Scan for the cell matching the given text and deliver its (X, Y) coordinate at center. 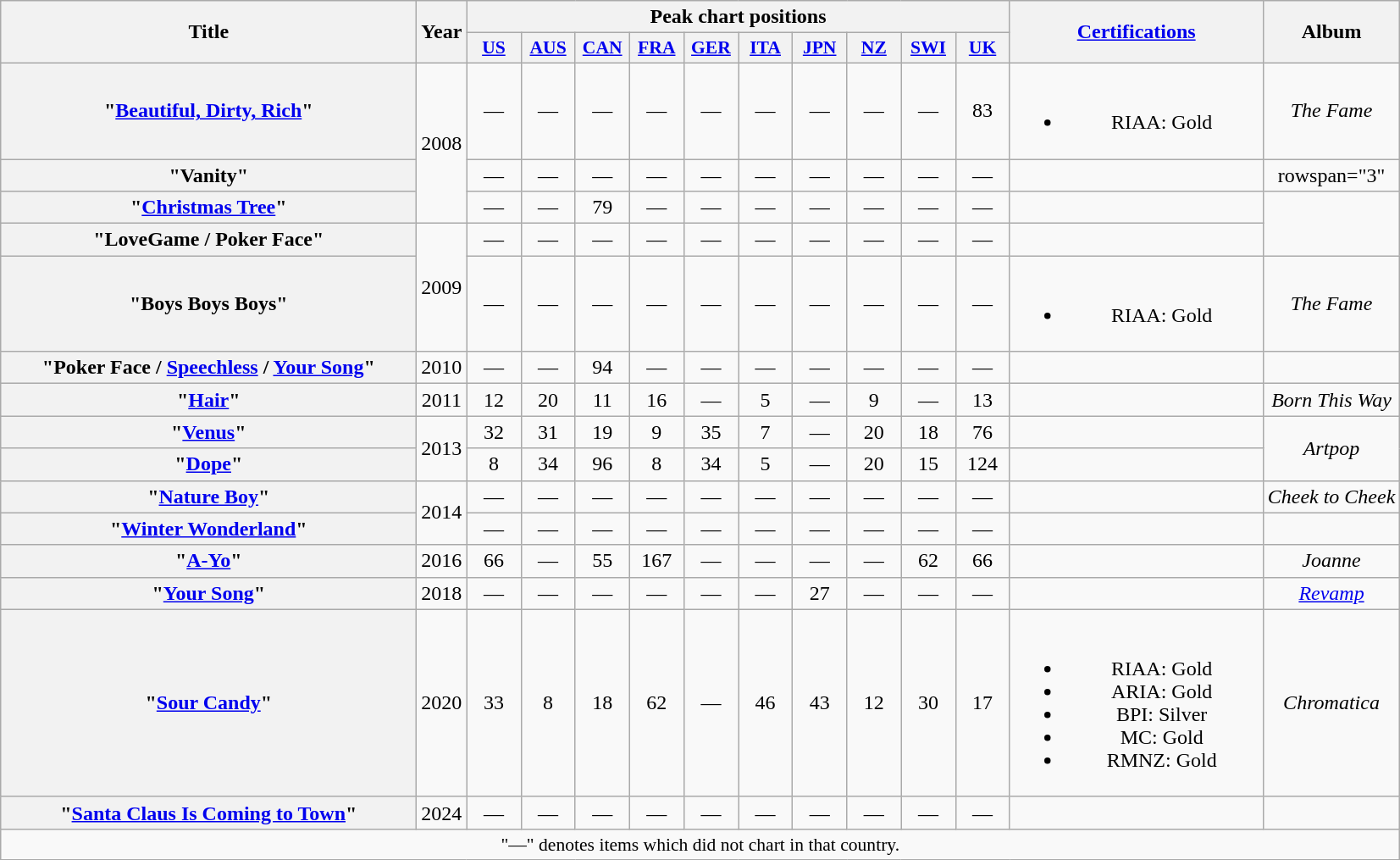
33 (494, 703)
2014 (442, 513)
7 (766, 432)
"Christmas Tree" (208, 208)
rowspan="3" (1331, 175)
Chromatica (1331, 703)
Cheek to Cheek (1331, 497)
"Nature Boy" (208, 497)
"LoveGame / Poker Face" (208, 240)
76 (982, 432)
2016 (442, 561)
US (494, 48)
32 (494, 432)
UK (982, 48)
RIAA: GoldARIA: GoldBPI: SilverMC: GoldRMNZ: Gold (1137, 703)
17 (982, 703)
Certifications (1137, 32)
"Sour Candy" (208, 703)
2011 (442, 400)
30 (928, 703)
GER (711, 48)
Revamp (1331, 593)
"Poker Face / Speechless / Your Song" (208, 368)
"Boys Boys Boys" (208, 303)
83 (982, 110)
27 (820, 593)
96 (602, 464)
43 (820, 703)
"Beautiful, Dirty, Rich" (208, 110)
94 (602, 368)
"—" denotes items which did not chart in that country. (700, 844)
167 (656, 561)
16 (656, 400)
"A-Yo" (208, 561)
"Hair" (208, 400)
Album (1331, 32)
"Your Song" (208, 593)
Title (208, 32)
Artpop (1331, 448)
SWI (928, 48)
55 (602, 561)
2020 (442, 703)
35 (711, 432)
FRA (656, 48)
"Santa Claus Is Coming to Town" (208, 813)
11 (602, 400)
Peak chart positions (739, 17)
124 (982, 464)
NZ (874, 48)
2018 (442, 593)
"Vanity" (208, 175)
2010 (442, 368)
2008 (442, 142)
13 (982, 400)
Year (442, 32)
2013 (442, 448)
79 (602, 208)
15 (928, 464)
"Winter Wonderland" (208, 529)
19 (602, 432)
Born This Way (1331, 400)
2009 (442, 288)
CAN (602, 48)
"Dope" (208, 464)
"Venus" (208, 432)
46 (766, 703)
2024 (442, 813)
Joanne (1331, 561)
31 (548, 432)
JPN (820, 48)
ITA (766, 48)
AUS (548, 48)
